Pinpoint the cell where the given text exists, returning its [X, Y] midpoint coordinate. 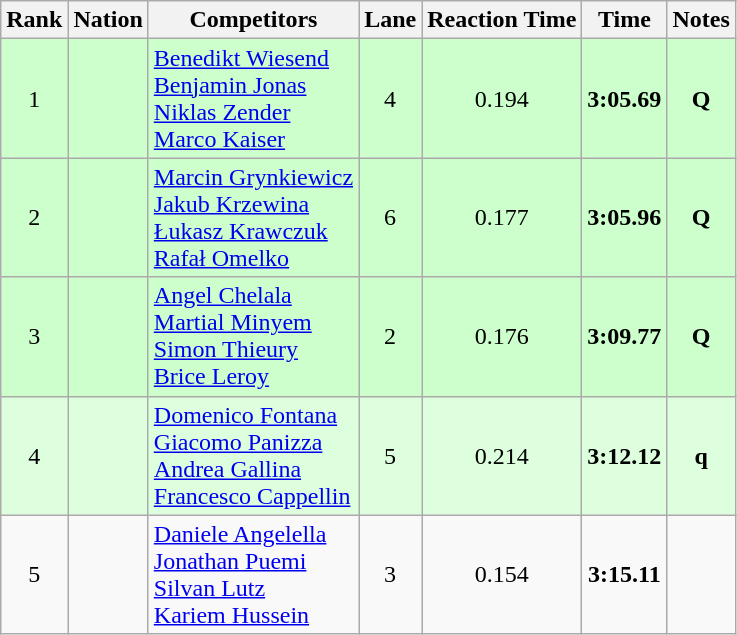
6 [390, 218]
3:15.11 [624, 574]
Notes [701, 20]
Daniele AngelellaJonathan PuemiSilvan LutzKariem Hussein [253, 574]
0.154 [502, 574]
q [701, 456]
Angel ChelalaMartial MinyemSimon ThieuryBrice Leroy [253, 336]
3:09.77 [624, 336]
Lane [390, 20]
0.194 [502, 98]
Domenico FontanaGiacomo PanizzaAndrea GallinaFrancesco Cappellin [253, 456]
0.176 [502, 336]
3:05.96 [624, 218]
0.214 [502, 456]
Time [624, 20]
0.177 [502, 218]
1 [34, 98]
Nation [108, 20]
Marcin GrynkiewiczJakub KrzewinaŁukasz KrawczukRafał Omelko [253, 218]
3:12.12 [624, 456]
3:05.69 [624, 98]
Rank [34, 20]
Benedikt WiesendBenjamin JonasNiklas ZenderMarco Kaiser [253, 98]
Competitors [253, 20]
Reaction Time [502, 20]
